Search for the cell housing the specified text and yield its [x, y] center coordinate. 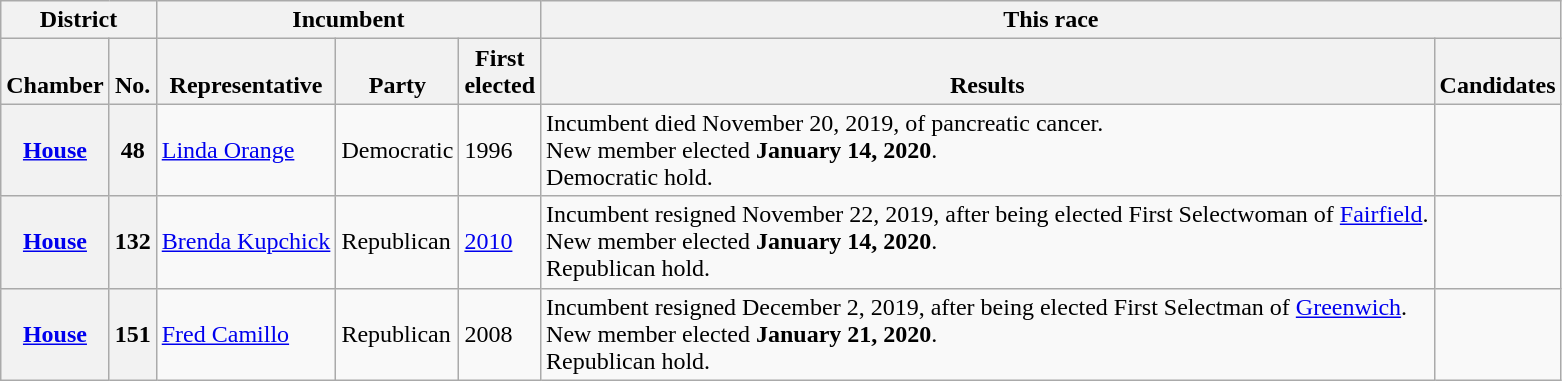
151 [132, 334]
Candidates [1498, 72]
Results [988, 72]
Brenda Kupchick [246, 242]
2008 [500, 334]
No. [132, 72]
Democratic [398, 150]
2010 [500, 242]
Party [398, 72]
1996 [500, 150]
Chamber [55, 72]
This race [1052, 20]
Fred Camillo [246, 334]
Firstelected [500, 72]
Incumbent resigned December 2, 2019, after being elected First Selectman of Greenwich.New member elected January 21, 2020.Republican hold. [988, 334]
132 [132, 242]
District [78, 20]
Linda Orange [246, 150]
Incumbent resigned November 22, 2019, after being elected First Selectwoman of Fairfield.New member elected January 14, 2020.Republican hold. [988, 242]
Incumbent [348, 20]
48 [132, 150]
Representative [246, 72]
Incumbent died November 20, 2019, of pancreatic cancer.New member elected January 14, 2020.Democratic hold. [988, 150]
